Find where the given text appears and provide that cell's center as (x, y) coordinate. 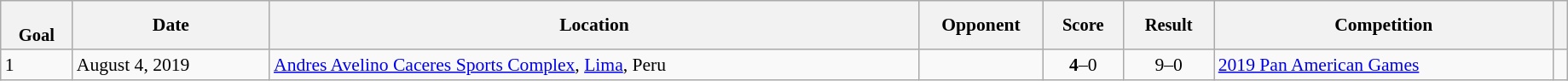
Andres Avelino Caceres Sports Complex, Lima, Peru (594, 66)
Competition (1384, 26)
Opponent (981, 26)
9–0 (1169, 66)
August 4, 2019 (171, 66)
1 (37, 66)
Score (1083, 26)
Goal (37, 26)
2019 Pan American Games (1384, 66)
4–0 (1083, 66)
Date (171, 26)
Location (594, 26)
Result (1169, 26)
